Identify which cell holds the provided text, then report its [X, Y] central coordinate. 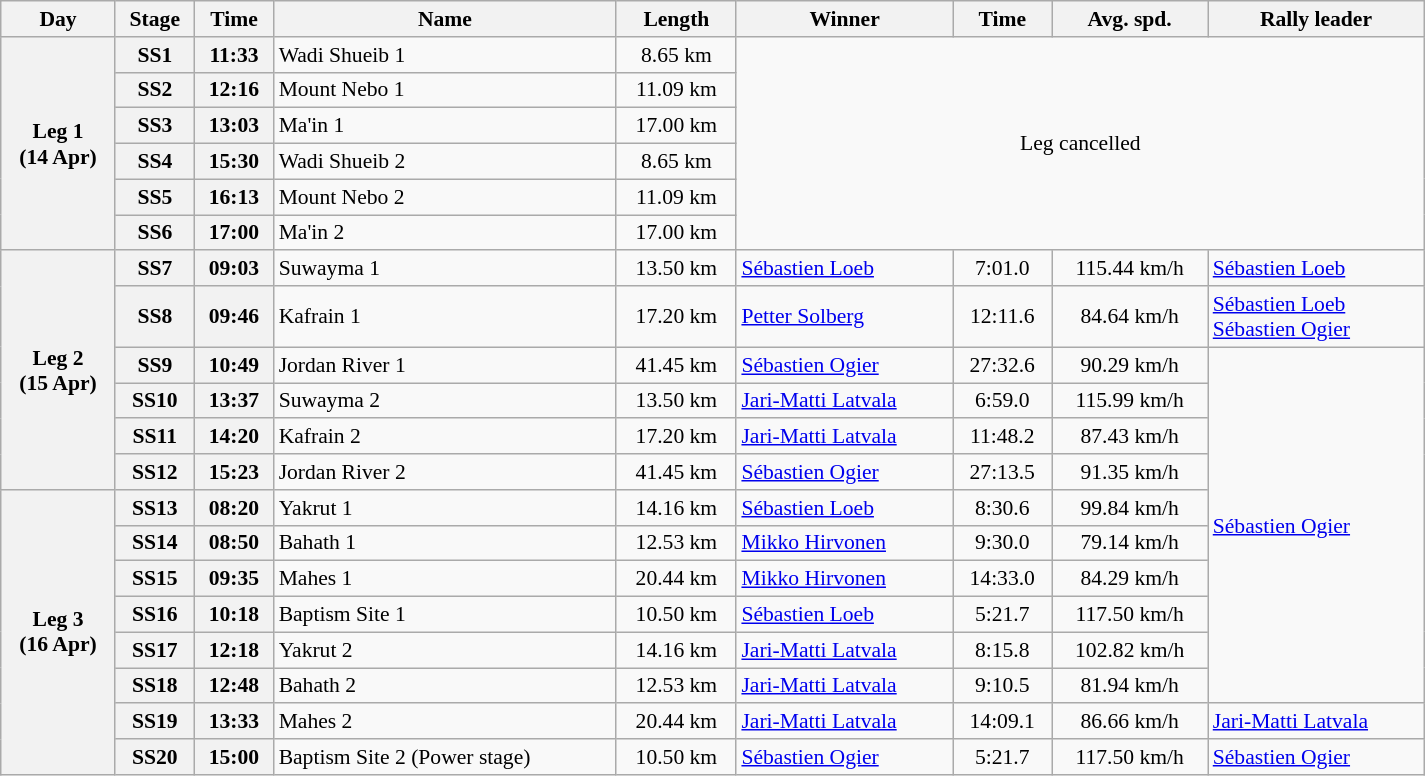
14:09.1 [1002, 722]
Length [676, 19]
SS15 [154, 579]
12:48 [234, 686]
Yakrut 1 [446, 508]
Ma'in 2 [446, 233]
SS14 [154, 543]
Mount Nebo 2 [446, 197]
Mount Nebo 1 [446, 90]
Bahath 1 [446, 543]
9:30.0 [1002, 543]
Wadi Shueib 1 [446, 55]
Name [446, 19]
Mahes 2 [446, 722]
81.94 km/h [1130, 686]
Suwayma 2 [446, 401]
Baptism Site 1 [446, 615]
SS13 [154, 508]
Kafrain 1 [446, 316]
7:01.0 [1002, 269]
10:18 [234, 615]
11:48.2 [1002, 437]
84.29 km/h [1130, 579]
SS6 [154, 233]
SS5 [154, 197]
Baptism Site 2 (Power stage) [446, 757]
6:59.0 [1002, 401]
SS12 [154, 472]
SS4 [154, 162]
SS1 [154, 55]
12:11.6 [1002, 316]
14:20 [234, 437]
Avg. spd. [1130, 19]
115.99 km/h [1130, 401]
13:33 [234, 722]
17:00 [234, 233]
15:23 [234, 472]
86.66 km/h [1130, 722]
9:10.5 [1002, 686]
SS7 [154, 269]
Sébastien Loeb Sébastien Ogier [1316, 316]
15:30 [234, 162]
08:20 [234, 508]
Leg cancelled [1080, 144]
SS9 [154, 365]
102.82 km/h [1130, 650]
SS17 [154, 650]
SS3 [154, 126]
Winner [844, 19]
Wadi Shueib 2 [446, 162]
12:16 [234, 90]
Yakrut 2 [446, 650]
SS18 [154, 686]
Leg 1(14 Apr) [58, 144]
09:35 [234, 579]
Suwayma 1 [446, 269]
Ma'in 1 [446, 126]
Jordan River 2 [446, 472]
Bahath 2 [446, 686]
115.44 km/h [1130, 269]
Jordan River 1 [446, 365]
Mahes 1 [446, 579]
Day [58, 19]
09:03 [234, 269]
8:30.6 [1002, 508]
27:13.5 [1002, 472]
16:13 [234, 197]
Leg 2(15 Apr) [58, 370]
15:00 [234, 757]
84.64 km/h [1130, 316]
09:46 [234, 316]
91.35 km/h [1130, 472]
11:33 [234, 55]
8:15.8 [1002, 650]
13:03 [234, 126]
Petter Solberg [844, 316]
79.14 km/h [1130, 543]
SS20 [154, 757]
SS2 [154, 90]
13:37 [234, 401]
Kafrain 2 [446, 437]
08:50 [234, 543]
87.43 km/h [1130, 437]
SS11 [154, 437]
10:49 [234, 365]
SS10 [154, 401]
12:18 [234, 650]
Rally leader [1316, 19]
Stage [154, 19]
99.84 km/h [1130, 508]
90.29 km/h [1130, 365]
27:32.6 [1002, 365]
SS19 [154, 722]
SS16 [154, 615]
SS8 [154, 316]
Leg 3(16 Apr) [58, 632]
14:33.0 [1002, 579]
